Locate the cell with the specified text and output its (x, y) center coordinate. 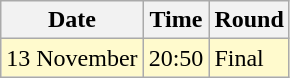
Round (249, 20)
Time (176, 20)
Date (72, 20)
13 November (72, 58)
Final (249, 58)
20:50 (176, 58)
